For the text-containing cell, return its midpoint in [x, y] coordinate format. 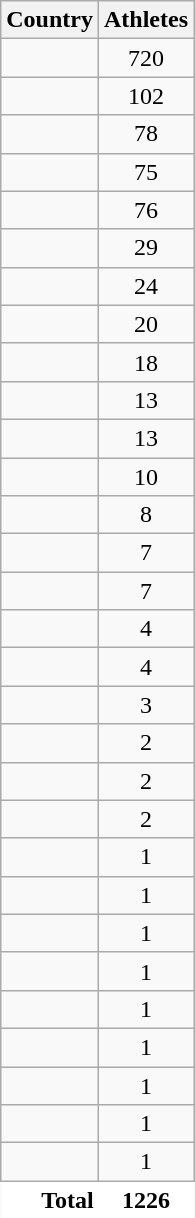
75 [146, 172]
18 [146, 362]
24 [146, 286]
78 [146, 134]
10 [146, 477]
102 [146, 96]
720 [146, 58]
Athletes [146, 20]
29 [146, 248]
3 [146, 705]
1226 [146, 1200]
8 [146, 515]
20 [146, 324]
Country [50, 20]
76 [146, 210]
Total [50, 1200]
